Locate the cell with the specified text and output its [x, y] center coordinate. 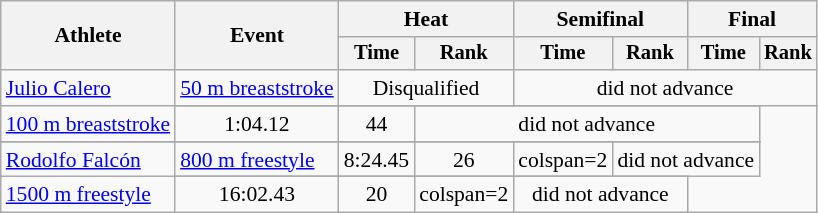
Disqualified [426, 88]
Rodolfo Falcón [88, 160]
8:24.45 [376, 160]
100 m breaststroke [88, 124]
50 m breaststroke [257, 88]
26 [464, 160]
Event [257, 36]
Julio Calero [88, 88]
20 [376, 195]
Final [752, 19]
Heat [426, 19]
16:02.43 [257, 195]
1:04.12 [257, 124]
Semifinal [600, 19]
800 m freestyle [257, 160]
Athlete [88, 36]
1500 m freestyle [88, 195]
44 [376, 124]
